Return [X, Y] of the center of cell containing provided text 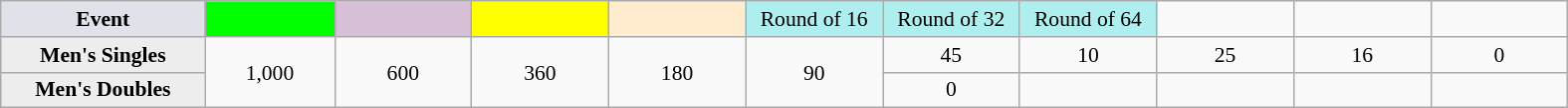
Round of 64 [1088, 19]
Event [104, 19]
25 [1226, 55]
360 [541, 72]
Round of 32 [951, 19]
1,000 [270, 72]
10 [1088, 55]
90 [814, 72]
Men's Doubles [104, 90]
16 [1362, 55]
Men's Singles [104, 55]
180 [677, 72]
Round of 16 [814, 19]
600 [403, 72]
45 [951, 55]
